Output the [X, Y] coordinate of the center of the cell containing the given text.  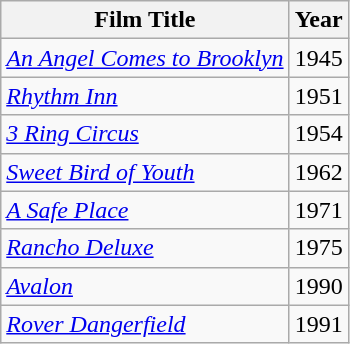
1975 [318, 248]
1962 [318, 172]
Sweet Bird of Youth [145, 172]
1971 [318, 210]
An Angel Comes to Brooklyn [145, 58]
1991 [318, 324]
Avalon [145, 286]
Film Title [145, 20]
A Safe Place [145, 210]
1954 [318, 134]
Rhythm Inn [145, 96]
Year [318, 20]
1990 [318, 286]
Rover Dangerfield [145, 324]
3 Ring Circus [145, 134]
Rancho Deluxe [145, 248]
1945 [318, 58]
1951 [318, 96]
